Return the (X, Y) coordinate for the center point of the cell that contains the specified text.  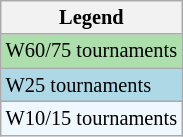
W10/15 tournaments (92, 118)
Legend (92, 17)
W25 tournaments (92, 85)
W60/75 tournaments (92, 51)
